Provide the [x, y] coordinate of the cell's center where the given text is located.  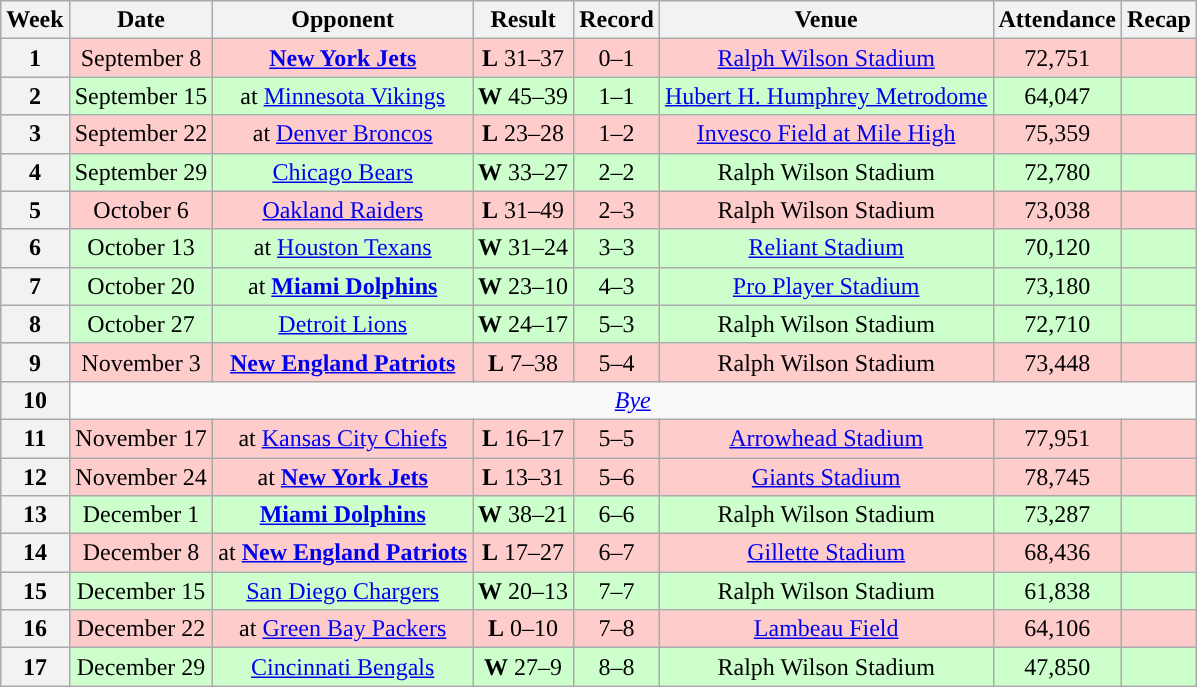
Gillette Stadium [826, 553]
70,120 [1057, 248]
12 [35, 477]
73,038 [1057, 210]
78,745 [1057, 477]
Reliant Stadium [826, 248]
L 7–38 [524, 362]
17 [35, 667]
Cincinnati Bengals [343, 667]
15 [35, 591]
6–6 [617, 515]
4 [35, 172]
6–7 [617, 553]
W 20–13 [524, 591]
1–1 [617, 96]
November 17 [141, 438]
L 23–28 [524, 134]
0–1 [617, 58]
San Diego Chargers [343, 591]
November 3 [141, 362]
September 15 [141, 96]
Invesco Field at Mile High [826, 134]
7–8 [617, 629]
L 17–27 [524, 553]
5–3 [617, 324]
7–7 [617, 591]
Pro Player Stadium [826, 286]
December 1 [141, 515]
1–2 [617, 134]
2–3 [617, 210]
W 27–9 [524, 667]
8 [35, 324]
68,436 [1057, 553]
W 23–10 [524, 286]
L 31–49 [524, 210]
5–6 [617, 477]
72,751 [1057, 58]
Date [141, 20]
Attendance [1057, 20]
9 [35, 362]
64,047 [1057, 96]
11 [35, 438]
L 31–37 [524, 58]
November 24 [141, 477]
at Denver Broncos [343, 134]
8–8 [617, 667]
December 8 [141, 553]
at Minnesota Vikings [343, 96]
at Houston Texans [343, 248]
6 [35, 248]
September 8 [141, 58]
4–3 [617, 286]
1 [35, 58]
77,951 [1057, 438]
October 27 [141, 324]
Arrowhead Stadium [826, 438]
New York Jets [343, 58]
at Kansas City Chiefs [343, 438]
September 22 [141, 134]
at Green Bay Packers [343, 629]
5–5 [617, 438]
73,448 [1057, 362]
at New York Jets [343, 477]
L 16–17 [524, 438]
73,180 [1057, 286]
October 20 [141, 286]
10 [35, 400]
October 13 [141, 248]
W 38–21 [524, 515]
December 22 [141, 629]
7 [35, 286]
Opponent [343, 20]
64,106 [1057, 629]
75,359 [1057, 134]
Giants Stadium [826, 477]
Hubert H. Humphrey Metrodome [826, 96]
Record [617, 20]
2 [35, 96]
L 0–10 [524, 629]
Miami Dolphins [343, 515]
L 13–31 [524, 477]
3–3 [617, 248]
14 [35, 553]
December 29 [141, 667]
Detroit Lions [343, 324]
W 45–39 [524, 96]
Chicago Bears [343, 172]
Lambeau Field [826, 629]
Oakland Raiders [343, 210]
Result [524, 20]
at Miami Dolphins [343, 286]
73,287 [1057, 515]
47,850 [1057, 667]
October 6 [141, 210]
W 24–17 [524, 324]
December 15 [141, 591]
72,710 [1057, 324]
September 29 [141, 172]
2–2 [617, 172]
W 33–27 [524, 172]
Recap [1158, 20]
61,838 [1057, 591]
Week [35, 20]
New England Patriots [343, 362]
3 [35, 134]
W 31–24 [524, 248]
5 [35, 210]
13 [35, 515]
5–4 [617, 362]
16 [35, 629]
72,780 [1057, 172]
Venue [826, 20]
at New England Patriots [343, 553]
Bye [632, 400]
